Scan for the cell matching the given text and deliver its (x, y) coordinate at center. 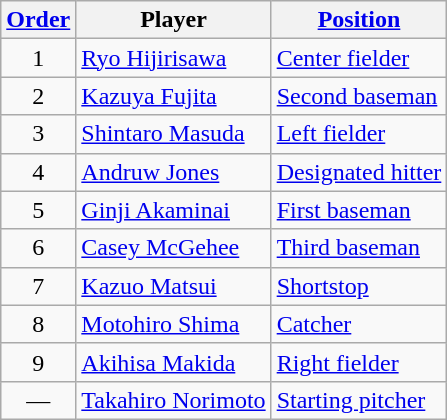
1 (38, 58)
2 (38, 96)
7 (38, 286)
Second baseman (359, 96)
Player (174, 20)
Kazuo Matsui (174, 286)
Shortstop (359, 286)
Left fielder (359, 134)
Casey McGehee (174, 248)
Right fielder (359, 362)
Shintaro Masuda (174, 134)
Starting pitcher (359, 400)
5 (38, 210)
8 (38, 324)
Designated hitter (359, 172)
Ryo Hijirisawa (174, 58)
Takahiro Norimoto (174, 400)
3 (38, 134)
4 (38, 172)
Catcher (359, 324)
Order (38, 20)
Center fielder (359, 58)
Position (359, 20)
9 (38, 362)
Ginji Akaminai (174, 210)
— (38, 400)
Kazuya Fujita (174, 96)
6 (38, 248)
First baseman (359, 210)
Akihisa Makida (174, 362)
Third baseman (359, 248)
Andruw Jones (174, 172)
Motohiro Shima (174, 324)
